Pinpoint the cell where the given text exists, returning its [x, y] midpoint coordinate. 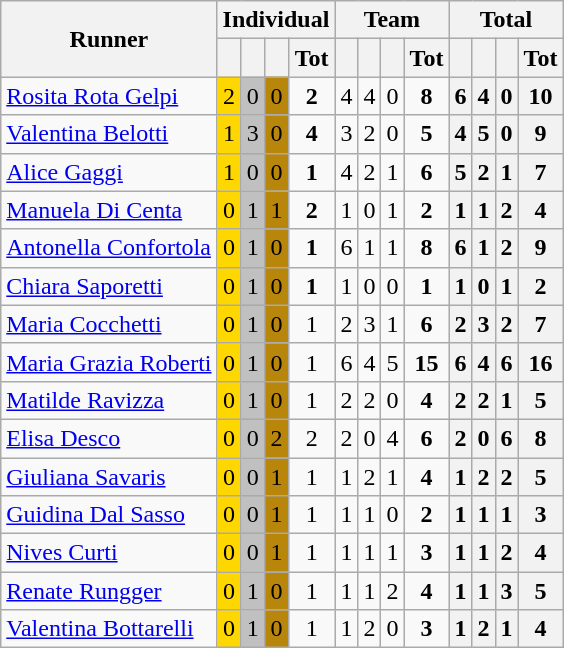
16 [540, 362]
Antonella Confortola [109, 248]
Elisa Desco [109, 438]
10 [540, 96]
Maria Grazia Roberti [109, 362]
Guidina Dal Sasso [109, 515]
Rosita Rota Gelpi [109, 96]
Team [392, 20]
Alice Gaggi [109, 172]
Matilde Ravizza [109, 400]
Chiara Saporetti [109, 286]
15 [426, 362]
Runner [109, 39]
Renate Rungger [109, 591]
Individual [276, 20]
Valentina Belotti [109, 134]
Valentina Bottarelli [109, 629]
Nives Curti [109, 553]
Total [506, 20]
Giuliana Savaris [109, 477]
Manuela Di Centa [109, 210]
Maria Cocchetti [109, 324]
